Search for the cell housing the specified text and yield its [x, y] center coordinate. 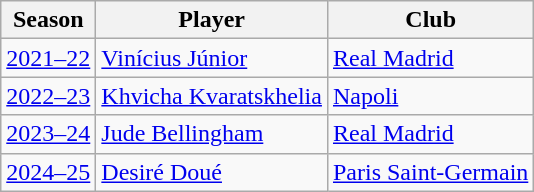
2024–25 [48, 172]
Napoli [430, 96]
Player [212, 20]
2022–23 [48, 96]
Desiré Doué [212, 172]
Jude Bellingham [212, 134]
Season [48, 20]
Khvicha Kvaratskhelia [212, 96]
Paris Saint-Germain [430, 172]
Vinícius Júnior [212, 58]
Club [430, 20]
2023–24 [48, 134]
2021–22 [48, 58]
